Capture the cell that displays the provided text and extract its (x, y) central coordinate. 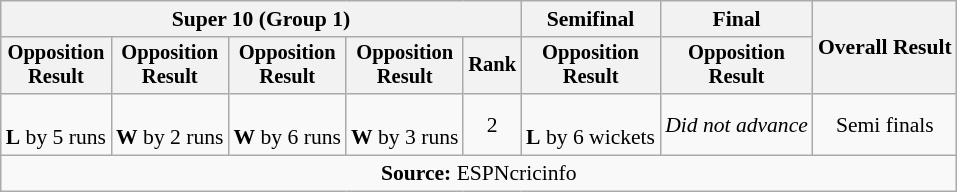
W by 2 runs (170, 124)
Did not advance (736, 124)
W by 6 runs (288, 124)
L by 5 runs (56, 124)
Overall Result (885, 48)
Semi finals (885, 124)
W by 3 runs (404, 124)
Final (736, 19)
2 (492, 124)
Rank (492, 66)
Source: ESPNcricinfo (479, 174)
Super 10 (Group 1) (261, 19)
Semifinal (590, 19)
L by 6 wickets (590, 124)
